For the text-containing cell, return its midpoint in (X, Y) coordinate format. 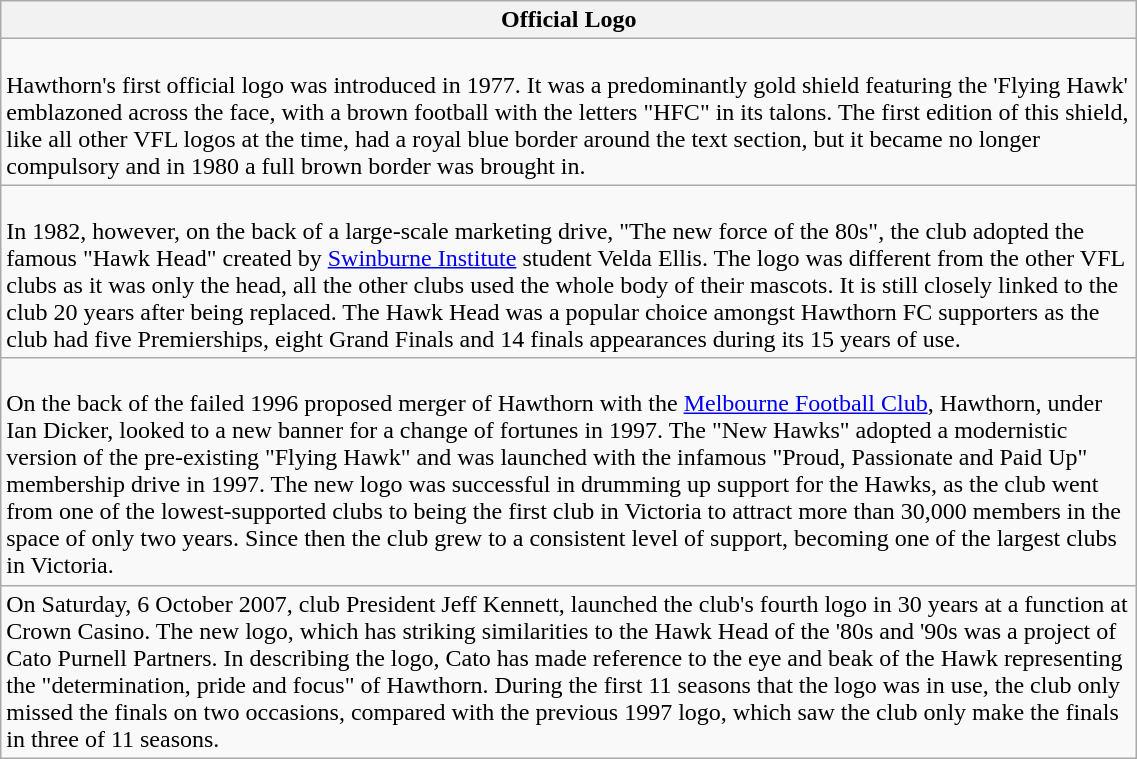
Official Logo (569, 20)
